From the cell containing the given text, extract its center point as [x, y] coordinate. 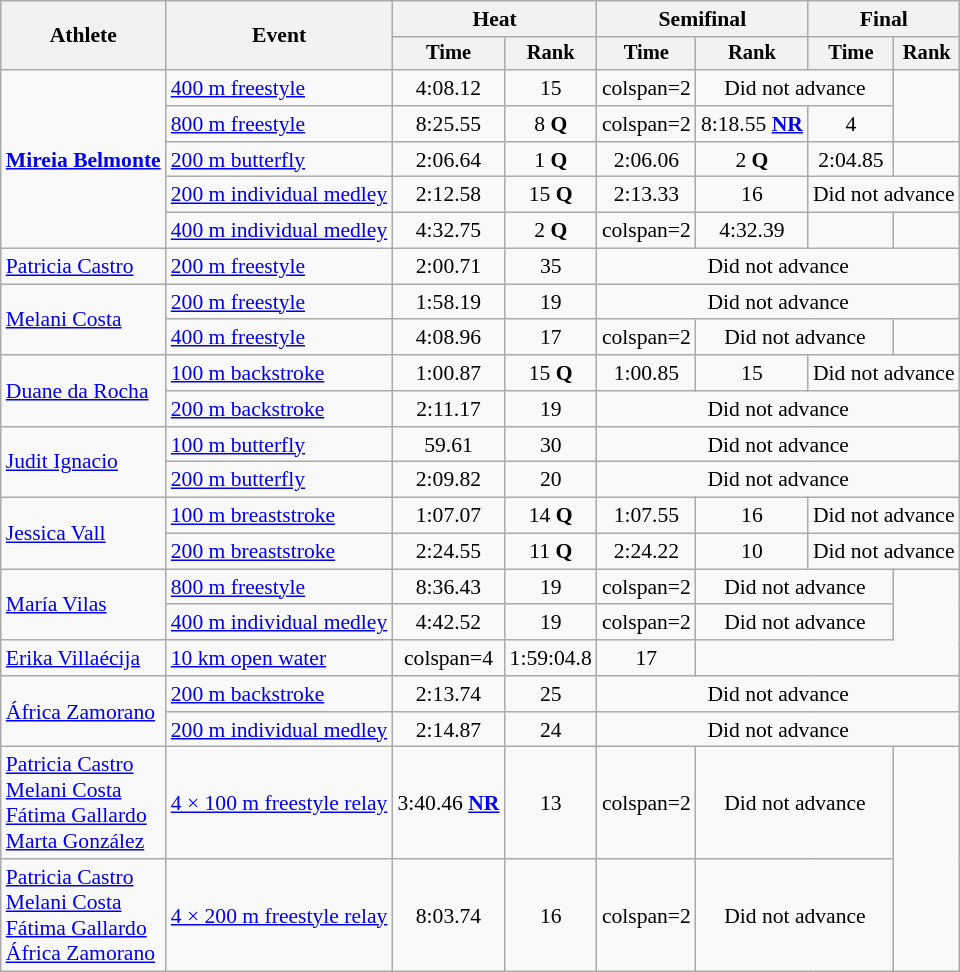
Semifinal [702, 19]
100 m butterfly [280, 445]
Final [884, 19]
Patricia CastroMelani CostaFátima GallardoMarta González [84, 803]
3:40.46 NR [448, 803]
4:32.39 [752, 231]
1:58.19 [448, 302]
Judit Ignacio [84, 462]
Erika Villaécija [84, 658]
2:14.87 [448, 730]
8:18.55 NR [752, 124]
59.61 [448, 445]
4 × 100 m freestyle relay [280, 803]
2:04.85 [851, 160]
Event [280, 36]
35 [551, 267]
Duane da Rocha [84, 390]
4:42.52 [448, 623]
1:59:04.8 [551, 658]
8:36.43 [448, 587]
100 m backstroke [280, 373]
Heat [494, 19]
4:08.96 [448, 338]
1 Q [551, 160]
4 × 200 m freestyle relay [280, 915]
2:13.74 [448, 694]
1:00.87 [448, 373]
África Zamorano [84, 712]
14 Q [551, 516]
4:08.12 [448, 88]
Jessica Vall [84, 534]
2:11.17 [448, 409]
200 m breaststroke [280, 552]
4:32.75 [448, 231]
2:13.33 [646, 195]
2:12.58 [448, 195]
1:00.85 [646, 373]
24 [551, 730]
25 [551, 694]
13 [551, 803]
Athlete [84, 36]
2:24.22 [646, 552]
1:07.07 [448, 516]
Melani Costa [84, 320]
Mireia Belmonte [84, 159]
2:09.82 [448, 480]
2:06.06 [646, 160]
4 [851, 124]
8:25.55 [448, 124]
8:03.74 [448, 915]
20 [551, 480]
2:00.71 [448, 267]
11 Q [551, 552]
María Vilas [84, 604]
2:24.55 [448, 552]
8 Q [551, 124]
colspan=4 [448, 658]
10 km open water [280, 658]
10 [752, 552]
Patricia CastroMelani CostaFátima GallardoÁfrica Zamorano [84, 915]
1:07.55 [646, 516]
100 m breaststroke [280, 516]
30 [551, 445]
Patricia Castro [84, 267]
2:06.64 [448, 160]
